Pinpoint the cell where the given text exists, returning its (X, Y) midpoint coordinate. 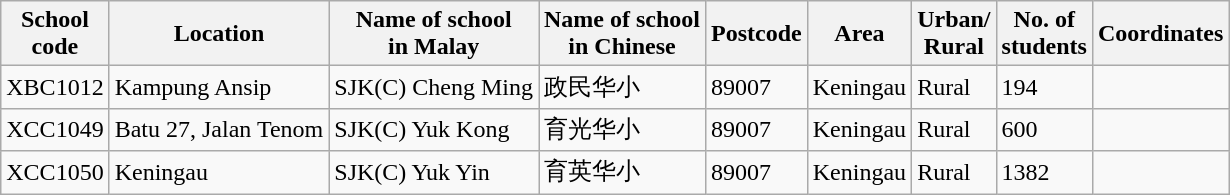
SJK(C) Cheng Ming (434, 88)
600 (1044, 130)
Batu 27, Jalan Tenom (219, 130)
Name of schoolin Malay (434, 34)
育光华小 (622, 130)
SJK(C) Yuk Kong (434, 130)
1382 (1044, 172)
194 (1044, 88)
政民华小 (622, 88)
XBC1012 (55, 88)
Location (219, 34)
SJK(C) Yuk Yin (434, 172)
Kampung Ansip (219, 88)
No. ofstudents (1044, 34)
XCC1050 (55, 172)
Coordinates (1160, 34)
Name of schoolin Chinese (622, 34)
Area (859, 34)
Postcode (757, 34)
Schoolcode (55, 34)
Urban/Rural (954, 34)
育英华小 (622, 172)
XCC1049 (55, 130)
